Determine the [x, y] coordinate at the center of the cell enclosing the given text.  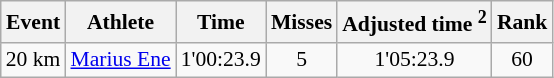
1'05:23.9 [414, 60]
Athlete [120, 22]
Event [34, 22]
Time [221, 22]
5 [302, 60]
Marius Ene [120, 60]
60 [522, 60]
Misses [302, 22]
Rank [522, 22]
1'00:23.9 [221, 60]
20 km [34, 60]
Adjusted time 2 [414, 22]
